Return (X, Y) of the center of cell containing provided text 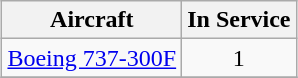
Boeing 737-300F (92, 58)
In Service (239, 20)
1 (239, 58)
Aircraft (92, 20)
